Identify which cell holds the provided text, then report its (X, Y) central coordinate. 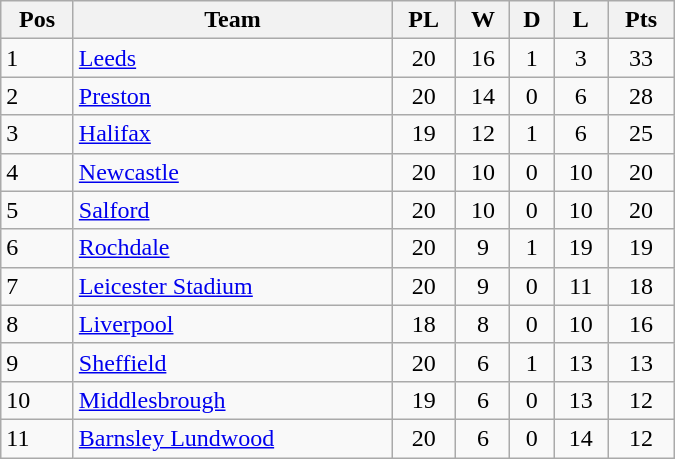
W (483, 20)
Leicester Stadium (232, 286)
Salford (232, 210)
Sheffield (232, 362)
L (581, 20)
PL (424, 20)
Liverpool (232, 324)
Pts (641, 20)
Leeds (232, 58)
Rochdale (232, 248)
33 (641, 58)
28 (641, 96)
Preston (232, 96)
25 (641, 134)
Middlesbrough (232, 400)
7 (38, 286)
5 (38, 210)
Team (232, 20)
Halifax (232, 134)
2 (38, 96)
4 (38, 172)
Barnsley Lundwood (232, 438)
D (532, 20)
Pos (38, 20)
Newcastle (232, 172)
